Pinpoint the cell where the given text exists, returning its [x, y] midpoint coordinate. 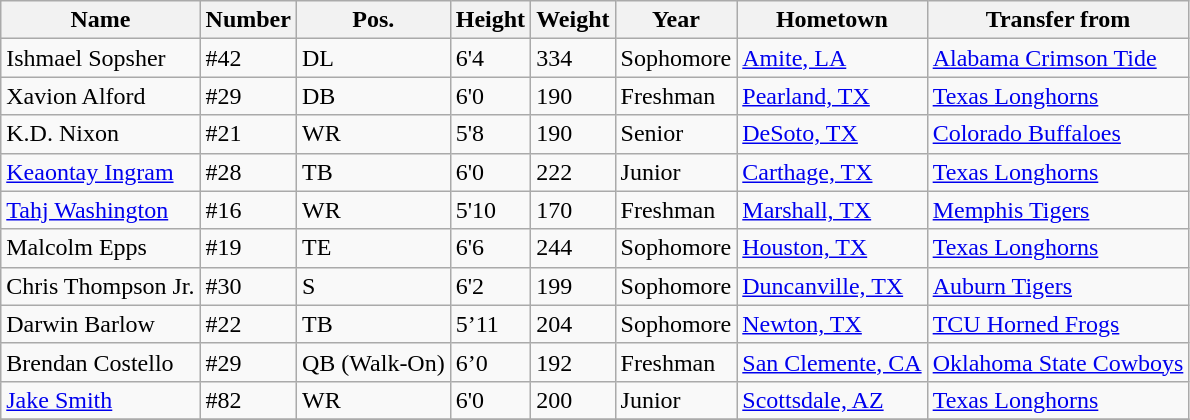
Transfer from [1058, 20]
Number [248, 20]
Newton, TX [832, 324]
#19 [248, 248]
Scottsdale, AZ [832, 400]
170 [573, 210]
Memphis Tigers [1058, 210]
#22 [248, 324]
6'4 [490, 58]
#21 [248, 134]
#16 [248, 210]
6'2 [490, 286]
5'10 [490, 210]
6’0 [490, 362]
#30 [248, 286]
QB (Walk-On) [373, 362]
Malcolm Epps [100, 248]
#28 [248, 172]
Year [676, 20]
192 [573, 362]
DL [373, 58]
#82 [248, 400]
DB [373, 96]
Hometown [832, 20]
Duncanville, TX [832, 286]
5’11 [490, 324]
Darwin Barlow [100, 324]
Marshall, TX [832, 210]
Tahj Washington [100, 210]
Keaontay Ingram [100, 172]
#42 [248, 58]
Amite, LA [832, 58]
334 [573, 58]
Weight [573, 20]
6'6 [490, 248]
S [373, 286]
TCU Horned Frogs [1058, 324]
222 [573, 172]
Auburn Tigers [1058, 286]
Ishmael Sopsher [100, 58]
Pos. [373, 20]
Jake Smith [100, 400]
244 [573, 248]
200 [573, 400]
Name [100, 20]
San Clemente, CA [832, 362]
Height [490, 20]
Carthage, TX [832, 172]
Chris Thompson Jr. [100, 286]
Alabama Crimson Tide [1058, 58]
Oklahoma State Cowboys [1058, 362]
204 [573, 324]
DeSoto, TX [832, 134]
Senior [676, 134]
Pearland, TX [832, 96]
Houston, TX [832, 248]
5'8 [490, 134]
199 [573, 286]
Colorado Buffaloes [1058, 134]
K.D. Nixon [100, 134]
Xavion Alford [100, 96]
Brendan Costello [100, 362]
TE [373, 248]
